Pinpoint the cell where the given text exists, returning its (x, y) midpoint coordinate. 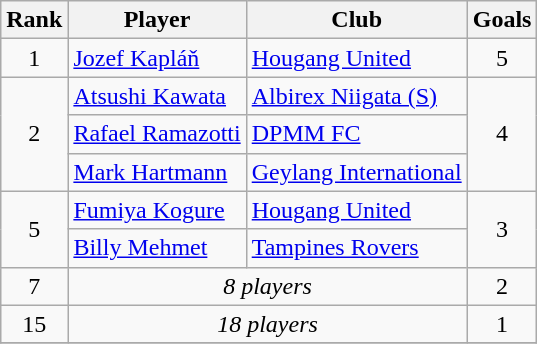
Albirex Niigata (S) (356, 96)
Tampines Rovers (356, 248)
Goals (502, 20)
Rafael Ramazotti (157, 134)
4 (502, 134)
8 players (268, 286)
18 players (268, 324)
Rank (34, 20)
Club (356, 20)
Player (157, 20)
Mark Hartmann (157, 172)
DPMM FC (356, 134)
Geylang International (356, 172)
3 (502, 229)
15 (34, 324)
Jozef Kapláň (157, 58)
Billy Mehmet (157, 248)
7 (34, 286)
Atsushi Kawata (157, 96)
Fumiya Kogure (157, 210)
